From the cell containing the given text, extract its center point as [x, y] coordinate. 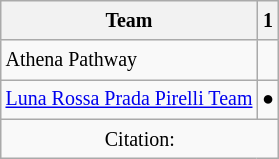
1 [268, 20]
Athena Pathway [129, 60]
Team [129, 20]
● [268, 100]
Citation: [140, 138]
Luna Rossa Prada Pirelli Team [129, 100]
